Capture the cell that displays the provided text and extract its (X, Y) central coordinate. 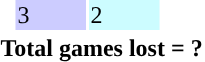
3 (51, 15)
2 (124, 15)
